Search for the cell housing the specified text and yield its [x, y] center coordinate. 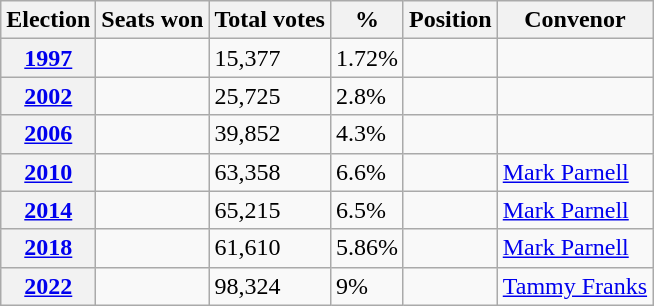
% [366, 20]
2010 [48, 172]
1997 [48, 58]
Tammy Franks [574, 286]
6.5% [366, 210]
Position [450, 20]
65,215 [270, 210]
25,725 [270, 96]
39,852 [270, 134]
2006 [48, 134]
61,610 [270, 248]
5.86% [366, 248]
9% [366, 286]
Convenor [574, 20]
98,324 [270, 286]
15,377 [270, 58]
2022 [48, 286]
Total votes [270, 20]
Seats won [152, 20]
2002 [48, 96]
2.8% [366, 96]
Election [48, 20]
2018 [48, 248]
1.72% [366, 58]
4.3% [366, 134]
6.6% [366, 172]
2014 [48, 210]
63,358 [270, 172]
